Identify which cell holds the provided text, then report its [X, Y] central coordinate. 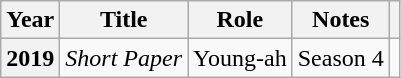
Young-ah [240, 58]
Year [30, 20]
2019 [30, 58]
Short Paper [124, 58]
Season 4 [340, 58]
Role [240, 20]
Title [124, 20]
Notes [340, 20]
